Provide the (X, Y) coordinate of the cell's center where the given text is located.  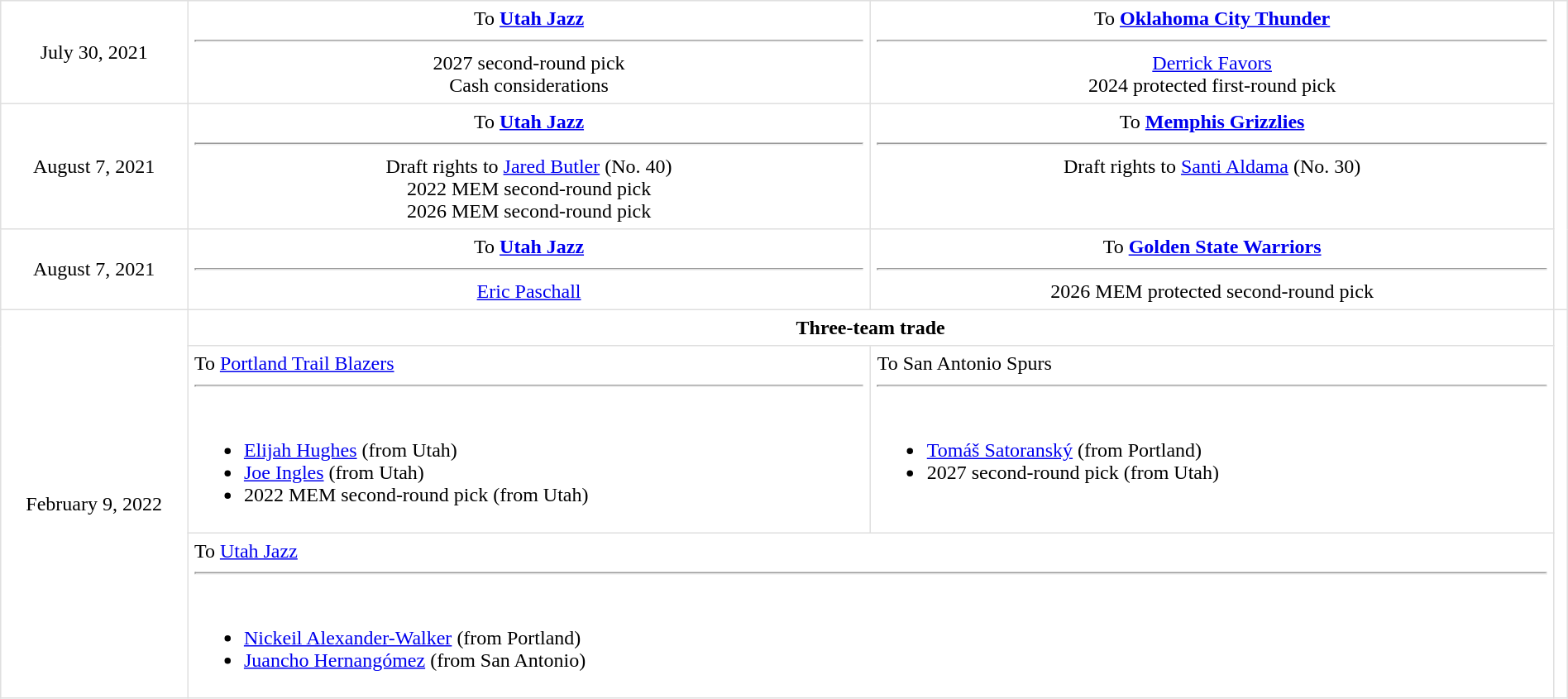
To Utah JazzEric Paschall (529, 270)
To Utah JazzDraft rights to Jared Butler (No. 40)2022 MEM second-round pick2026 MEM second-round pick (529, 166)
To Portland Trail BlazersElijah Hughes (from Utah)Joe Ingles (from Utah)2022 MEM second-round pick (from Utah) (529, 439)
February 9, 2022 (94, 504)
Three-team trade (871, 328)
July 30, 2021 (94, 52)
To Utah JazzNickeil Alexander-Walker (from Portland)Juancho Hernangómez (from San Antonio) (871, 615)
To Golden State Warriors2026 MEM protected second-round pick (1212, 270)
To Memphis GrizzliesDraft rights to Santi Aldama (No. 30) (1212, 166)
To Utah Jazz2027 second-round pickCash considerations (529, 52)
To Oklahoma City ThunderDerrick Favors2024 protected first-round pick (1212, 52)
To San Antonio SpursTomáš Satoranský (from Portland)2027 second-round pick (from Utah) (1212, 439)
